Scan for the cell matching the given text and deliver its (x, y) coordinate at center. 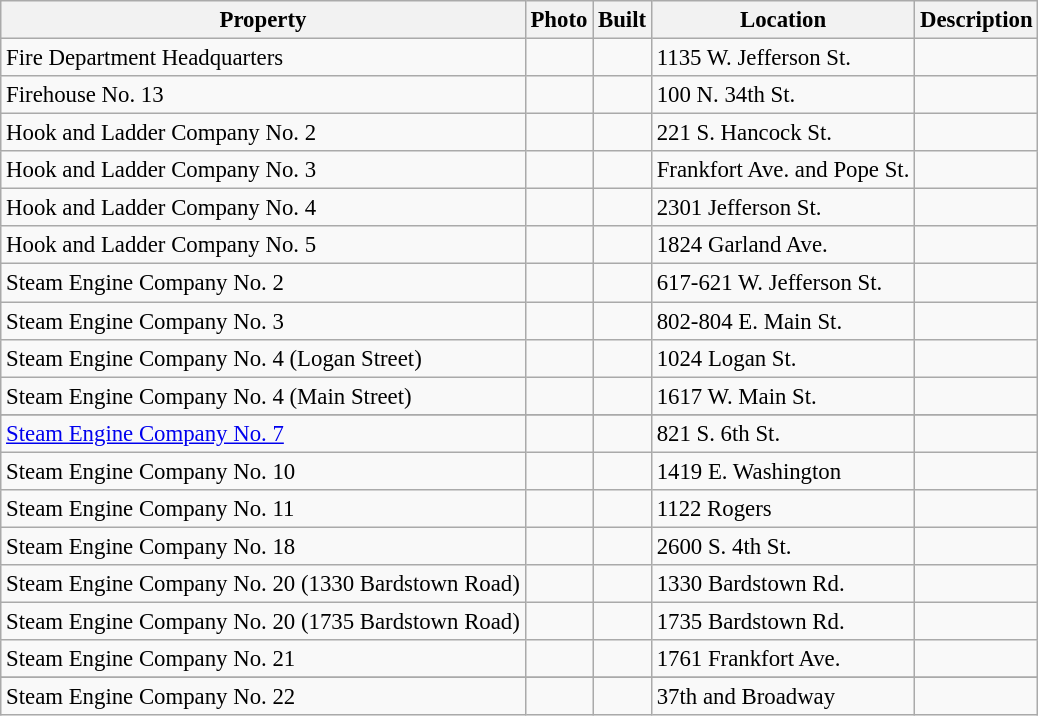
1135 W. Jefferson St. (782, 58)
Hook and Ladder Company No. 4 (263, 208)
1419 E. Washington (782, 471)
Steam Engine Company No. 3 (263, 321)
221 S. Hancock St. (782, 133)
Steam Engine Company No. 2 (263, 283)
Steam Engine Company No. 4 (Logan Street) (263, 358)
Steam Engine Company No. 22 (263, 697)
Steam Engine Company No. 18 (263, 546)
Built (622, 20)
Steam Engine Company No. 11 (263, 509)
Steam Engine Company No. 21 (263, 659)
617-621 W. Jefferson St. (782, 283)
Steam Engine Company No. 20 (1330 Bardstown Road) (263, 584)
Hook and Ladder Company No. 2 (263, 133)
Frankfort Ave. and Pope St. (782, 170)
Steam Engine Company No. 4 (Main Street) (263, 396)
1824 Garland Ave. (782, 245)
Description (976, 20)
Hook and Ladder Company No. 5 (263, 245)
100 N. 34th St. (782, 95)
Location (782, 20)
Fire Department Headquarters (263, 58)
Hook and Ladder Company No. 3 (263, 170)
Steam Engine Company No. 7 (263, 433)
802-804 E. Main St. (782, 321)
2301 Jefferson St. (782, 208)
37th and Broadway (782, 697)
Property (263, 20)
Steam Engine Company No. 10 (263, 471)
1122 Rogers (782, 509)
1735 Bardstown Rd. (782, 621)
1330 Bardstown Rd. (782, 584)
Photo (559, 20)
Firehouse No. 13 (263, 95)
1024 Logan St. (782, 358)
821 S. 6th St. (782, 433)
1617 W. Main St. (782, 396)
2600 S. 4th St. (782, 546)
Steam Engine Company No. 20 (1735 Bardstown Road) (263, 621)
1761 Frankfort Ave. (782, 659)
